Return [x, y] of the center of cell containing provided text 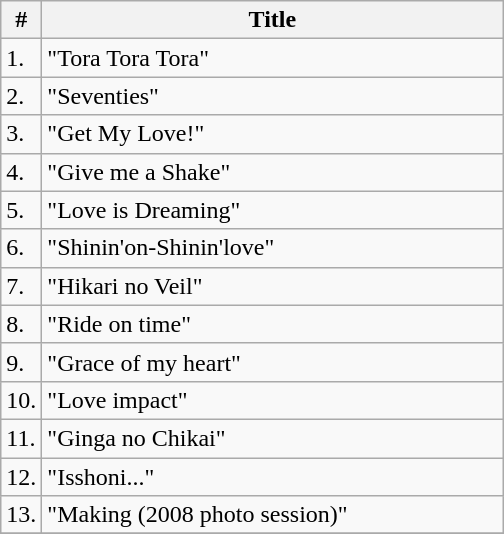
"Give me a Shake" [272, 172]
4. [22, 172]
11. [22, 438]
6. [22, 248]
"Hikari no Veil" [272, 286]
"Making (2008 photo session)" [272, 515]
8. [22, 324]
"Tora Tora Tora" [272, 58]
Title [272, 20]
"Love is Dreaming" [272, 210]
2. [22, 96]
"Shinin'on-Shinin'love" [272, 248]
"Seventies" [272, 96]
# [22, 20]
"Isshoni..." [272, 477]
5. [22, 210]
9. [22, 362]
1. [22, 58]
"Grace of my heart" [272, 362]
10. [22, 400]
"Ride on time" [272, 324]
3. [22, 134]
"Love impact" [272, 400]
"Ginga no Chikai" [272, 438]
"Get My Love!" [272, 134]
7. [22, 286]
13. [22, 515]
12. [22, 477]
